Pinpoint the cell where the given text exists, returning its (x, y) midpoint coordinate. 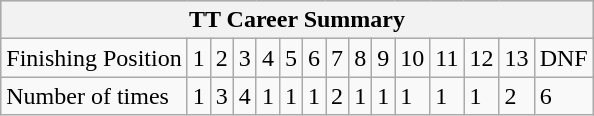
7 (338, 58)
5 (290, 58)
Finishing Position (94, 58)
9 (384, 58)
DNF (564, 58)
11 (447, 58)
12 (482, 58)
13 (516, 58)
TT Career Summary (297, 20)
8 (360, 58)
Number of times (94, 96)
10 (412, 58)
